Identify which cell holds the provided text, then report its (X, Y) central coordinate. 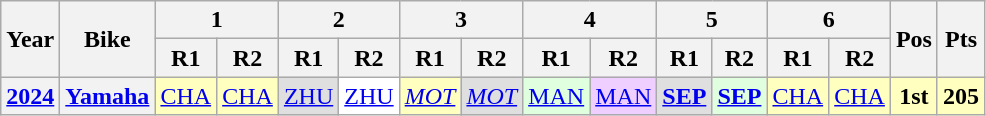
3 (460, 20)
5 (712, 20)
Bike (108, 39)
Yamaha (108, 96)
Pts (960, 39)
1st (914, 96)
4 (590, 20)
2 (338, 20)
Year (30, 39)
Pos (914, 39)
2024 (30, 96)
6 (828, 20)
205 (960, 96)
1 (216, 20)
